Identify which cell holds the provided text, then report its (x, y) central coordinate. 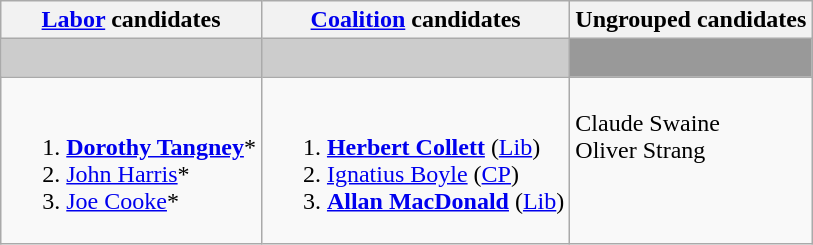
Coalition candidates (415, 20)
Labor candidates (132, 20)
Herbert Collett (Lib)Ignatius Boyle (CP)Allan MacDonald (Lib) (415, 160)
Dorothy Tangney*John Harris*Joe Cooke* (132, 160)
Ungrouped candidates (691, 20)
Claude Swaine Oliver Strang (691, 160)
